Find where the given text appears and provide that cell's center as [x, y] coordinate. 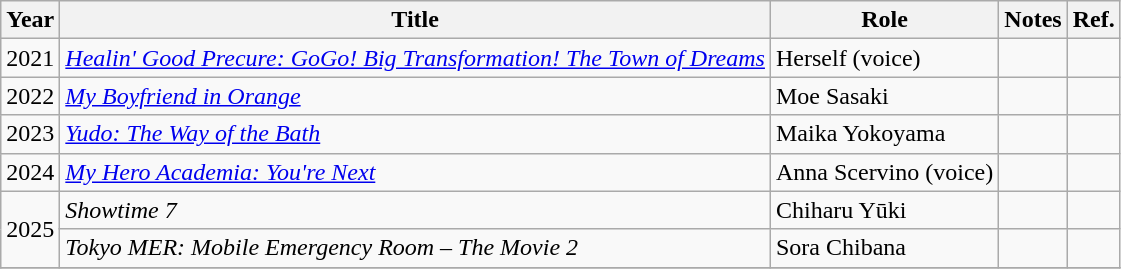
Moe Sasaki [884, 96]
Ref. [1094, 20]
Sora Chibana [884, 248]
Chiharu Yūki [884, 210]
Showtime 7 [416, 210]
Tokyo MER: Mobile Emergency Room – The Movie 2 [416, 248]
My Hero Academia: You're Next [416, 172]
Healin' Good Precure: GoGo! Big Transformation! The Town of Dreams [416, 58]
Herself (voice) [884, 58]
2025 [30, 229]
My Boyfriend in Orange [416, 96]
2024 [30, 172]
Notes [1033, 20]
Title [416, 20]
Anna Scervino (voice) [884, 172]
2022 [30, 96]
Maika Yokoyama [884, 134]
Yudo: The Way of the Bath [416, 134]
2021 [30, 58]
Role [884, 20]
2023 [30, 134]
Year [30, 20]
